Extract the (x, y) coordinate from the center of the cell holding the provided text.  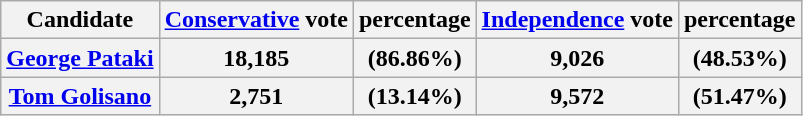
(86.86%) (414, 58)
George Pataki (80, 58)
Conservative vote (256, 20)
Candidate (80, 20)
(51.47%) (740, 96)
2,751 (256, 96)
9,026 (577, 58)
(13.14%) (414, 96)
9,572 (577, 96)
(48.53%) (740, 58)
Tom Golisano (80, 96)
18,185 (256, 58)
Independence vote (577, 20)
